Determine the [x, y] coordinate at the center of the cell enclosing the given text.  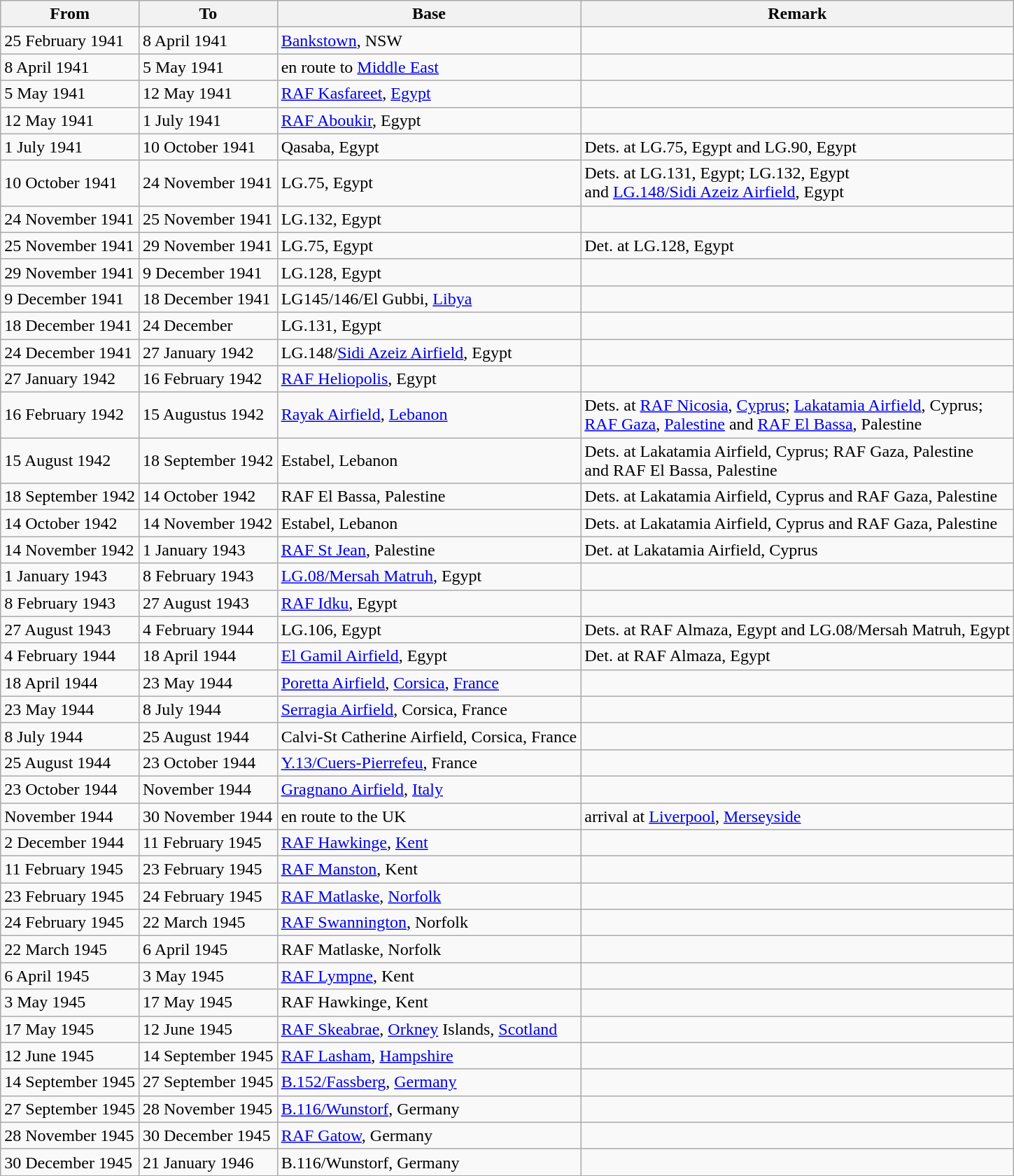
21 January 1946 [208, 1162]
RAF El Bassa, Palestine [429, 497]
RAF Heliopolis, Egypt [429, 379]
Dets. at Lakatamia Airfield, Cyprus; RAF Gaza, Palestine and RAF El Bassa, Palestine [798, 460]
RAF St Jean, Palestine [429, 550]
Calvi-St Catherine Airfield, Corsica, France [429, 736]
Dets. at LG.75, Egypt and LG.90, Egypt [798, 147]
Remark [798, 14]
LG.08/Mersah Matruh, Egypt [429, 576]
Dets. at RAF Almaza, Egypt and LG.08/Mersah Matruh, Egypt [798, 630]
Qasaba, Egypt [429, 147]
en route to Middle East [429, 67]
B.152/Fassberg, Germany [429, 1082]
Dets. at LG.131, Egypt; LG.132, Egypt and LG.148/Sidi Azeiz Airfield, Egypt [798, 183]
RAF Skeabrae, Orkney Islands, Scotland [429, 1029]
LG.106, Egypt [429, 630]
RAF Aboukir, Egypt [429, 120]
Dets. at RAF Nicosia, Cyprus; Lakatamia Airfield, Cyprus; RAF Gaza, Palestine and RAF El Bassa, Palestine [798, 416]
LG.128, Egypt [429, 272]
LG.148/Sidi Azeiz Airfield, Egypt [429, 352]
Y.13/Cuers-Pierrefeu, France [429, 763]
Rayak Airfield, Lebanon [429, 416]
15 August 1942 [70, 460]
LG.131, Egypt [429, 325]
Gragnano Airfield, Italy [429, 789]
25 February 1941 [70, 41]
RAF Lasham, Hampshire [429, 1056]
15 Augustus 1942 [208, 416]
Bankstown, NSW [429, 41]
RAF Swannington, Norfolk [429, 923]
RAF Gatow, Germany [429, 1135]
Serragia Airfield, Corsica, France [429, 709]
RAF Lympne, Kent [429, 976]
24 December 1941 [70, 352]
en route to the UK [429, 816]
30 November 1944 [208, 816]
El Gamil Airfield, Egypt [429, 656]
To [208, 14]
Det. at Lakatamia Airfield, Cyprus [798, 550]
RAF Manston, Kent [429, 870]
arrival at Liverpool, Merseyside [798, 816]
2 December 1944 [70, 843]
LG145/146/El Gubbi, Libya [429, 299]
Poretta Airfield, Corsica, France [429, 683]
24 December [208, 325]
LG.132, Egypt [429, 219]
Base [429, 14]
From [70, 14]
RAF Kasfareet, Egypt [429, 94]
RAF Idku, Egypt [429, 603]
Det. at RAF Almaza, Egypt [798, 656]
Det. at LG.128, Egypt [798, 246]
